Provide the [x, y] coordinate of the cell's center where the given text is located.  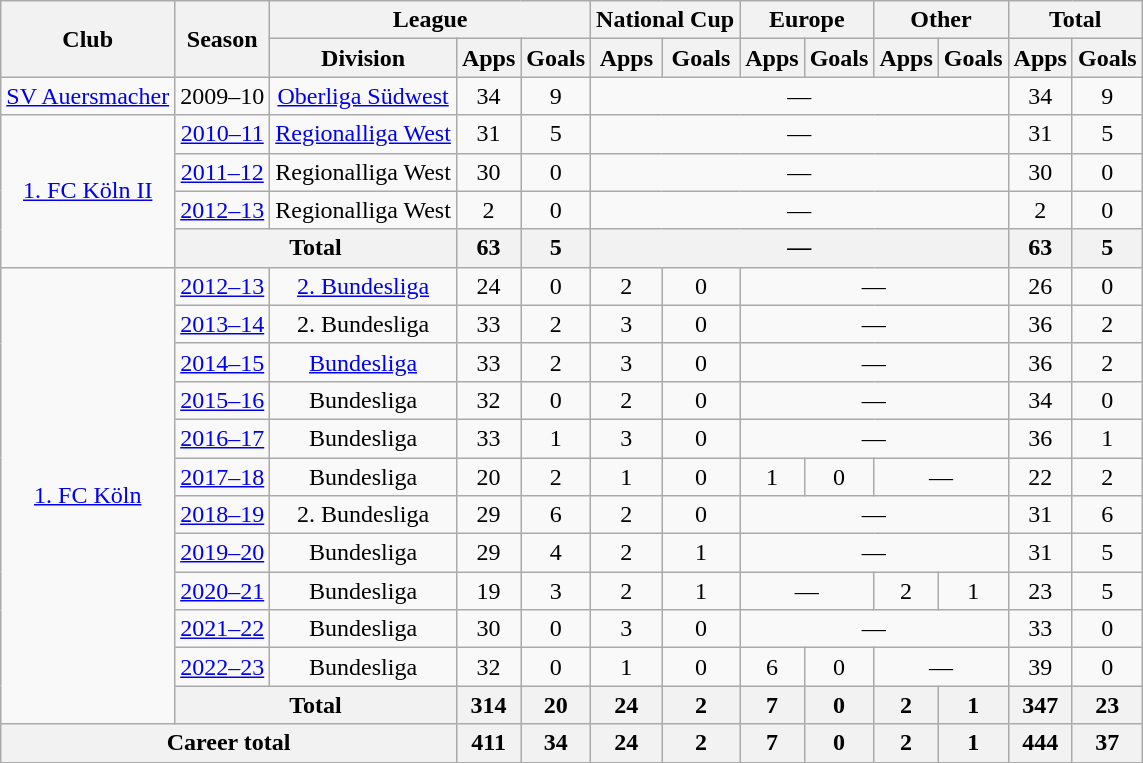
26 [1040, 286]
National Cup [666, 20]
2010–11 [222, 134]
22 [1040, 477]
Other [941, 20]
2015–16 [222, 400]
37 [1107, 743]
444 [1040, 743]
1. FC Köln [88, 496]
Club [88, 39]
Division [364, 58]
2016–17 [222, 438]
4 [556, 553]
314 [488, 705]
19 [488, 591]
2019–20 [222, 553]
347 [1040, 705]
2017–18 [222, 477]
2009–10 [222, 96]
2022–23 [222, 667]
Season [222, 39]
League [430, 20]
2020–21 [222, 591]
2021–22 [222, 629]
Europe [807, 20]
2013–14 [222, 324]
Oberliga Südwest [364, 96]
1. FC Köln II [88, 191]
Career total [229, 743]
SV Auersmacher [88, 96]
411 [488, 743]
2014–15 [222, 362]
39 [1040, 667]
2011–12 [222, 172]
2018–19 [222, 515]
